Determine the (X, Y) coordinate at the center of the cell enclosing the given text.  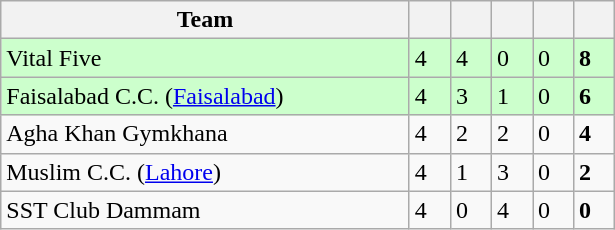
6 (594, 96)
Agha Khan Gymkhana (206, 134)
Vital Five (206, 58)
Muslim C.C. (Lahore) (206, 172)
8 (594, 58)
Faisalabad C.C. (Faisalabad) (206, 96)
SST Club Dammam (206, 210)
Team (206, 20)
